Provide the [x, y] coordinate of the cell's center where the given text is located.  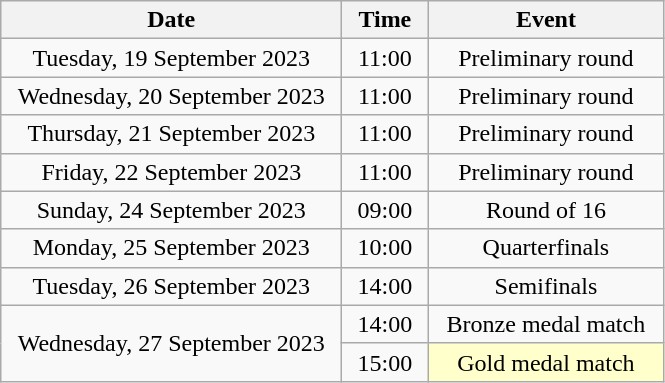
Monday, 25 September 2023 [172, 248]
Quarterfinals [546, 248]
Tuesday, 19 September 2023 [172, 58]
Semifinals [546, 286]
Round of 16 [546, 210]
Wednesday, 27 September 2023 [172, 343]
Wednesday, 20 September 2023 [172, 96]
15:00 [385, 362]
Bronze medal match [546, 324]
Event [546, 20]
Thursday, 21 September 2023 [172, 134]
Date [172, 20]
Gold medal match [546, 362]
Tuesday, 26 September 2023 [172, 286]
Sunday, 24 September 2023 [172, 210]
10:00 [385, 248]
Time [385, 20]
Friday, 22 September 2023 [172, 172]
09:00 [385, 210]
